Detect which cell encompasses the target text, then output its (x, y) center coordinate. 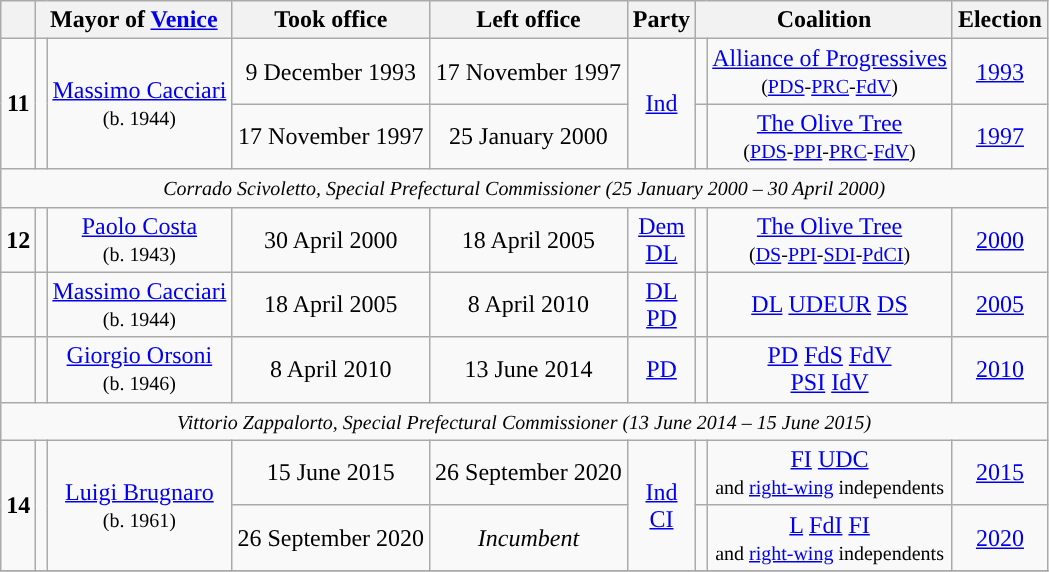
PD (661, 370)
13 June 2014 (529, 370)
PD FdS FdV PSI IdV (830, 370)
Giorgio Orsoni(b. 1946) (140, 370)
Vittorio Zappalorto, Special Prefectural Commissioner (13 June 2014 – 15 June 2015) (524, 421)
Incumbent (529, 538)
L FdI FIand right-wing independents (830, 538)
11 (18, 104)
FI UDCand right-wing independents (830, 472)
1993 (1000, 72)
30 April 2000 (331, 240)
9 December 1993 (331, 72)
The Olive Tree(PDS-PPI-PRC-FdV) (830, 136)
Paolo Costa(b. 1943) (140, 240)
Corrado Scivoletto, Special Prefectural Commissioner (25 January 2000 – 30 April 2000) (524, 188)
IndCI (661, 505)
2005 (1000, 304)
2010 (1000, 370)
Took office (331, 20)
DL PD (661, 304)
12 (18, 240)
1997 (1000, 136)
DL UDEUR DS (830, 304)
Coalition (824, 20)
Ind (661, 104)
Left office (529, 20)
2015 (1000, 472)
Election (1000, 20)
Dem DL (661, 240)
25 January 2000 (529, 136)
15 June 2015 (331, 472)
Mayor of Venice (134, 20)
Party (661, 20)
2020 (1000, 538)
14 (18, 505)
2000 (1000, 240)
The Olive Tree(DS-PPI-SDI-PdCI) (830, 240)
Luigi Brugnaro(b. 1961) (140, 505)
Alliance of Progressives(PDS-PRC-FdV) (830, 72)
